Locate the cell with the specified text and output its (x, y) center coordinate. 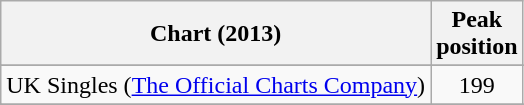
Peakposition (477, 34)
199 (477, 85)
UK Singles (The Official Charts Company) (216, 85)
Chart (2013) (216, 34)
